Return the (X, Y) coordinate for the center point of the cell that contains the specified text.  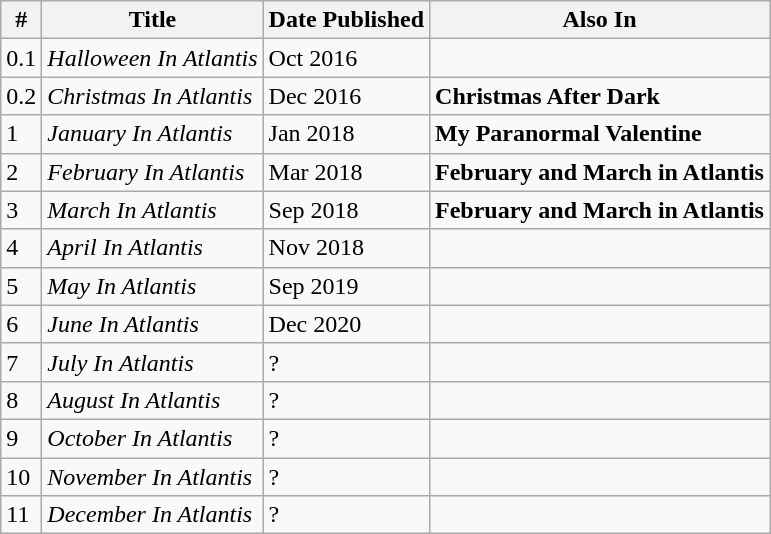
5 (22, 286)
February In Atlantis (152, 172)
Dec 2020 (346, 324)
Nov 2018 (346, 248)
April In Atlantis (152, 248)
Date Published (346, 20)
2 (22, 172)
10 (22, 477)
Also In (600, 20)
June In Atlantis (152, 324)
November In Atlantis (152, 477)
4 (22, 248)
3 (22, 210)
11 (22, 515)
December In Atlantis (152, 515)
Mar 2018 (346, 172)
Christmas After Dark (600, 96)
1 (22, 134)
August In Atlantis (152, 400)
October In Atlantis (152, 438)
# (22, 20)
March In Atlantis (152, 210)
7 (22, 362)
0.2 (22, 96)
0.1 (22, 58)
May In Atlantis (152, 286)
Christmas In Atlantis (152, 96)
My Paranormal Valentine (600, 134)
9 (22, 438)
Jan 2018 (346, 134)
July In Atlantis (152, 362)
6 (22, 324)
Dec 2016 (346, 96)
Sep 2019 (346, 286)
Oct 2016 (346, 58)
Sep 2018 (346, 210)
Title (152, 20)
Halloween In Atlantis (152, 58)
January In Atlantis (152, 134)
8 (22, 400)
